Identify which cell holds the provided text, then report its (X, Y) central coordinate. 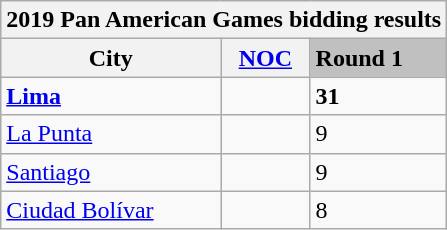
2019 Pan American Games bidding results (224, 20)
Santiago (111, 172)
Ciudad Bolívar (111, 210)
8 (378, 210)
Lima (111, 96)
Round 1 (378, 58)
NOC (266, 58)
La Punta (111, 134)
31 (378, 96)
City (111, 58)
